Return [x, y] of the center of cell containing provided text 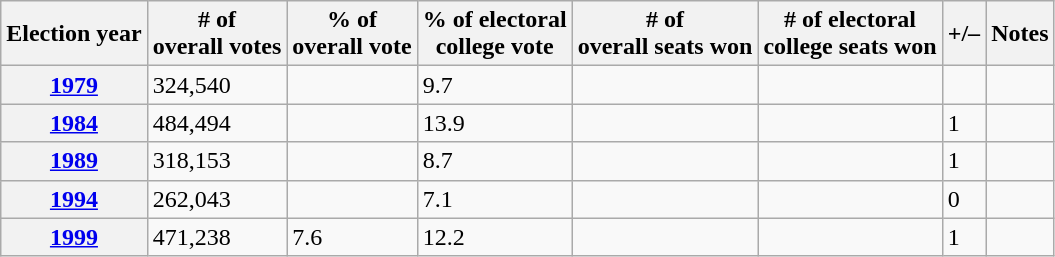
324,540 [217, 85]
1984 [74, 123]
1989 [74, 161]
1979 [74, 85]
1994 [74, 199]
# ofoverall seats won [665, 34]
+/– [964, 34]
12.2 [494, 237]
471,238 [217, 237]
262,043 [217, 199]
484,494 [217, 123]
9.7 [494, 85]
Election year [74, 34]
318,153 [217, 161]
# of electoralcollege seats won [850, 34]
7.6 [352, 237]
# ofoverall votes [217, 34]
1999 [74, 237]
13.9 [494, 123]
8.7 [494, 161]
0 [964, 199]
% of electoralcollege vote [494, 34]
7.1 [494, 199]
% ofoverall vote [352, 34]
Notes [1020, 34]
